Capture the cell that displays the provided text and extract its (X, Y) central coordinate. 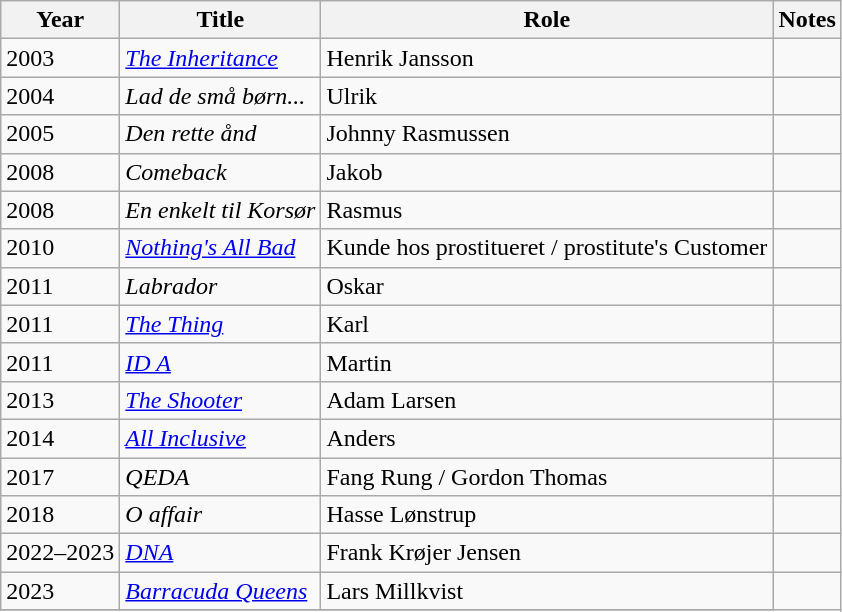
Henrik Jansson (547, 58)
Martin (547, 362)
2023 (60, 591)
2014 (60, 438)
Adam Larsen (547, 400)
Barracuda Queens (220, 591)
Labrador (220, 286)
En enkelt til Korsør (220, 210)
Oskar (547, 286)
Hasse Lønstrup (547, 515)
2005 (60, 134)
Notes (807, 20)
2003 (60, 58)
2022–2023 (60, 553)
Den rette ånd (220, 134)
Jakob (547, 172)
Year (60, 20)
Rasmus (547, 210)
2017 (60, 477)
Nothing's All Bad (220, 248)
Johnny Rasmussen (547, 134)
QEDA (220, 477)
2013 (60, 400)
Lars Millkvist (547, 591)
2018 (60, 515)
Lad de små børn... (220, 96)
O affair (220, 515)
The Thing (220, 324)
Fang Rung / Gordon Thomas (547, 477)
2004 (60, 96)
Frank Krøjer Jensen (547, 553)
Anders (547, 438)
ID A (220, 362)
Ulrik (547, 96)
The Shooter (220, 400)
The Inheritance (220, 58)
Title (220, 20)
Kunde hos prostitueret / prostitute's Customer (547, 248)
All Inclusive (220, 438)
Comeback (220, 172)
2010 (60, 248)
Karl (547, 324)
DNA (220, 553)
Role (547, 20)
